Determine the [X, Y] coordinate at the center of the cell enclosing the given text.  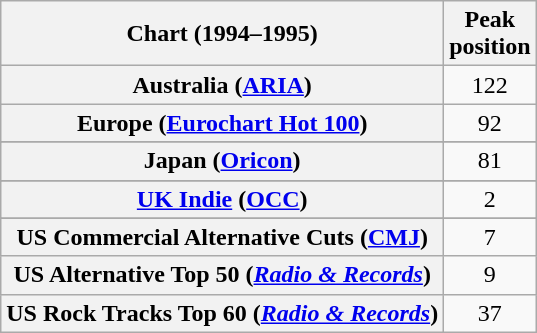
Australia (ARIA) [222, 85]
US Alternative Top 50 (Radio & Records) [222, 275]
Japan (Oricon) [222, 161]
Europe (Eurochart Hot 100) [222, 123]
81 [490, 161]
Peakposition [490, 34]
2 [490, 199]
7 [490, 237]
UK Indie (OCC) [222, 199]
122 [490, 85]
US Rock Tracks Top 60 (Radio & Records) [222, 313]
Chart (1994–1995) [222, 34]
37 [490, 313]
US Commercial Alternative Cuts (CMJ) [222, 237]
9 [490, 275]
92 [490, 123]
